Output the [x, y] coordinate of the center of the cell containing the given text.  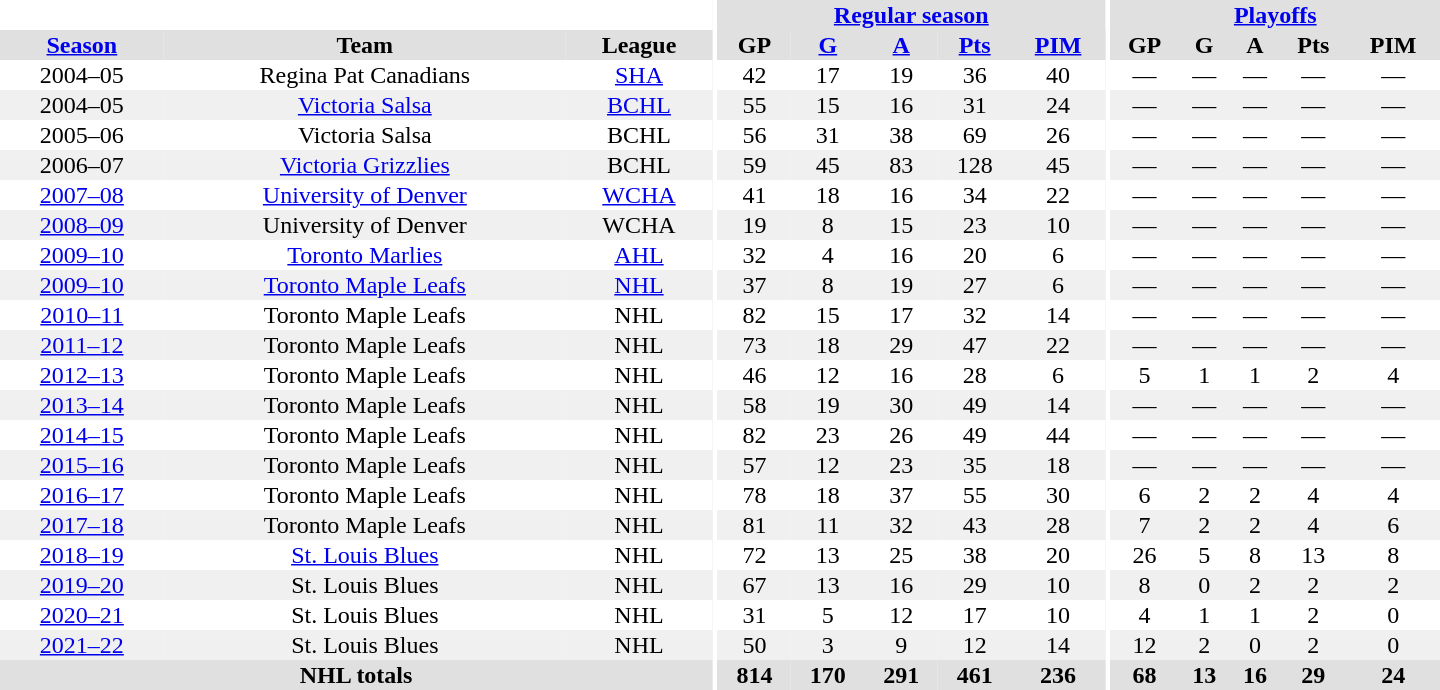
Victoria Grizzlies [365, 165]
2012–13 [82, 375]
40 [1058, 75]
81 [754, 525]
Team [365, 45]
67 [754, 585]
2007–08 [82, 195]
44 [1058, 435]
2020–21 [82, 615]
78 [754, 495]
2018–19 [82, 555]
35 [974, 465]
236 [1058, 675]
25 [902, 555]
27 [974, 285]
NHL totals [356, 675]
57 [754, 465]
68 [1144, 675]
11 [828, 525]
2008–09 [82, 225]
72 [754, 555]
56 [754, 135]
170 [828, 675]
34 [974, 195]
2014–15 [82, 435]
2013–14 [82, 405]
2019–20 [82, 585]
2010–11 [82, 315]
2005–06 [82, 135]
Regular season [912, 15]
50 [754, 645]
Toronto Marlies [365, 255]
3 [828, 645]
SHA [639, 75]
2006–07 [82, 165]
128 [974, 165]
58 [754, 405]
69 [974, 135]
AHL [639, 255]
2011–12 [82, 345]
League [639, 45]
83 [902, 165]
Playoffs [1275, 15]
2021–22 [82, 645]
9 [902, 645]
461 [974, 675]
59 [754, 165]
291 [902, 675]
36 [974, 75]
7 [1144, 525]
43 [974, 525]
2015–16 [82, 465]
42 [754, 75]
2016–17 [82, 495]
814 [754, 675]
46 [754, 375]
Season [82, 45]
73 [754, 345]
47 [974, 345]
41 [754, 195]
2017–18 [82, 525]
Regina Pat Canadians [365, 75]
